Scan for the cell matching the given text and deliver its (x, y) coordinate at center. 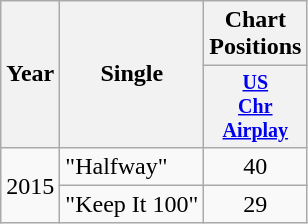
"Halfway" (132, 166)
Single (132, 74)
Chart Positions (256, 34)
Year (30, 74)
"Keep It 100" (132, 204)
29 (256, 204)
2015 (30, 185)
USChr Airplay (256, 106)
40 (256, 166)
